Search for the cell housing the specified text and yield its (X, Y) center coordinate. 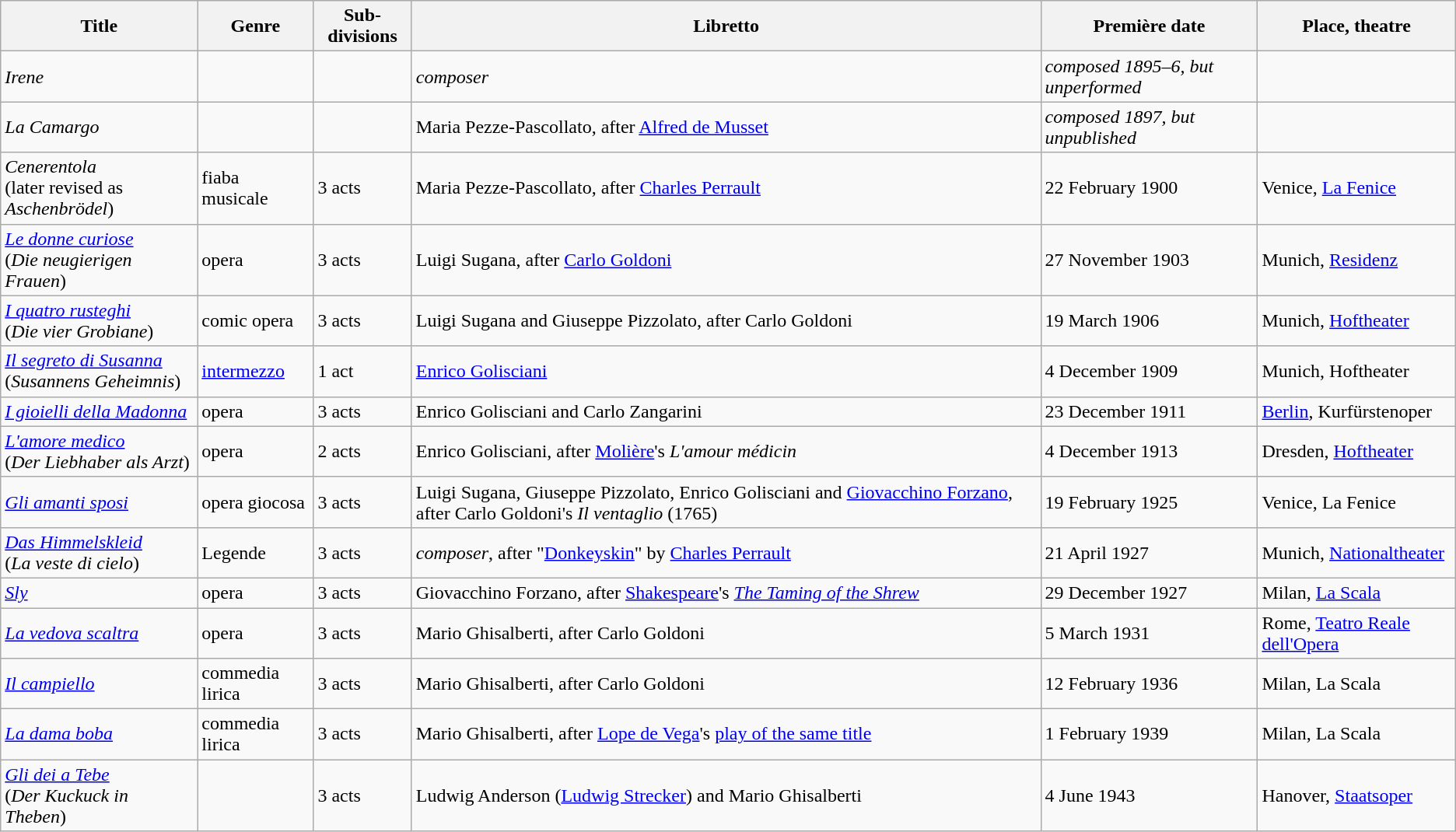
L'amore medico(Der Liebhaber als Arzt) (100, 451)
I quatro rusteghi(Die vier Grobiane) (100, 320)
Maria Pezze-Pascollato, after Charles Perrault (726, 188)
Gli dei a Tebe(Der Kuckuck in Theben) (100, 795)
intermezzo (255, 372)
1 February 1939 (1150, 734)
composer, after "Donkeyskin" by Charles Perrault (726, 552)
Sub­divisions (362, 26)
Munich, Residenz (1356, 260)
Title (100, 26)
La dama boba (100, 734)
Mario Ghisalberti, after Lope de Vega's play of the same title (726, 734)
5 March 1931 (1150, 633)
Dresden, Hoftheater (1356, 451)
Legende (255, 552)
Das Himmelskleid(La veste di cielo) (100, 552)
4 June 1943 (1150, 795)
composer (726, 76)
Luigi Sugana, after Carlo Goldoni (726, 260)
Gli amanti sposi (100, 502)
Cenerentola(later revised as Aschenbrödel) (100, 188)
19 February 1925 (1150, 502)
Libretto (726, 26)
27 November 1903 (1150, 260)
Maria Pezze-Pascollato, after Alfred de Musset (726, 128)
fiaba musicale (255, 188)
Le donne curiose(Die neugierigen Frauen) (100, 260)
1 act (362, 372)
23 December 1911 (1150, 411)
La vedova scaltra (100, 633)
Enrico Golisciani, after Molière's L'amour médicin (726, 451)
Enrico Golisciani (726, 372)
Il segreto di Susanna(Susannens Geheimnis) (100, 372)
2 acts (362, 451)
12 February 1936 (1150, 684)
composed 1897, but unpublished (1150, 128)
Il campiello (100, 684)
Giovacchino Forzano, after Shakespeare's The Taming of the Shrew (726, 593)
Munich, Nationaltheater (1356, 552)
21 April 1927 (1150, 552)
Irene (100, 76)
Sly (100, 593)
composed 1895–6, but unperformed (1150, 76)
22 February 1900 (1150, 188)
29 December 1927 (1150, 593)
opera giocosa (255, 502)
Place, theatre (1356, 26)
Première date (1150, 26)
Berlin, Kurfürstenoper (1356, 411)
comic opera (255, 320)
Genre (255, 26)
19 March 1906 (1150, 320)
Luigi Sugana and Giuseppe Pizzolato, after Carlo Goldoni (726, 320)
Ludwig Anderson (Ludwig Strecker) and Mario Ghisalberti (726, 795)
4 December 1909 (1150, 372)
Luigi Sugana, Giuseppe Pizzolato, Enrico Golisciani and Giovacchino Forzano, after Carlo Goldoni's Il ventaglio (1765) (726, 502)
Rome, Teatro Reale dell'Opera (1356, 633)
Enrico Golisciani and Carlo Zangarini (726, 411)
La Camargo (100, 128)
I gioielli della Madonna (100, 411)
Hanover, Staatsoper (1356, 795)
4 December 1913 (1150, 451)
